Scan for the cell matching the given text and deliver its [x, y] coordinate at center. 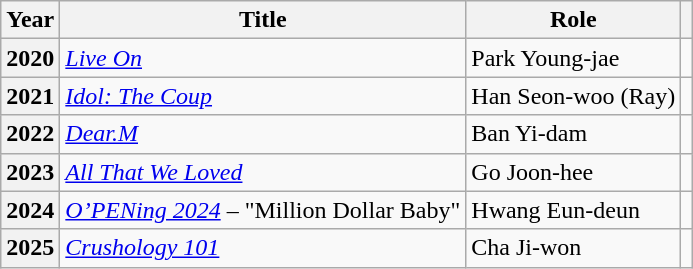
Idol: The Coup [263, 96]
2022 [30, 134]
All That We Loved [263, 172]
Hwang Eun-deun [574, 210]
Han Seon-woo (Ray) [574, 96]
2024 [30, 210]
Year [30, 20]
Live On [263, 58]
2023 [30, 172]
Park Young-jae [574, 58]
2025 [30, 248]
Crushology 101 [263, 248]
Role [574, 20]
2020 [30, 58]
O’PENing 2024 – "Million Dollar Baby" [263, 210]
Title [263, 20]
Cha Ji-won [574, 248]
2021 [30, 96]
Go Joon-hee [574, 172]
Ban Yi-dam [574, 134]
Dear.M [263, 134]
